Identify which cell holds the provided text, then report its [x, y] central coordinate. 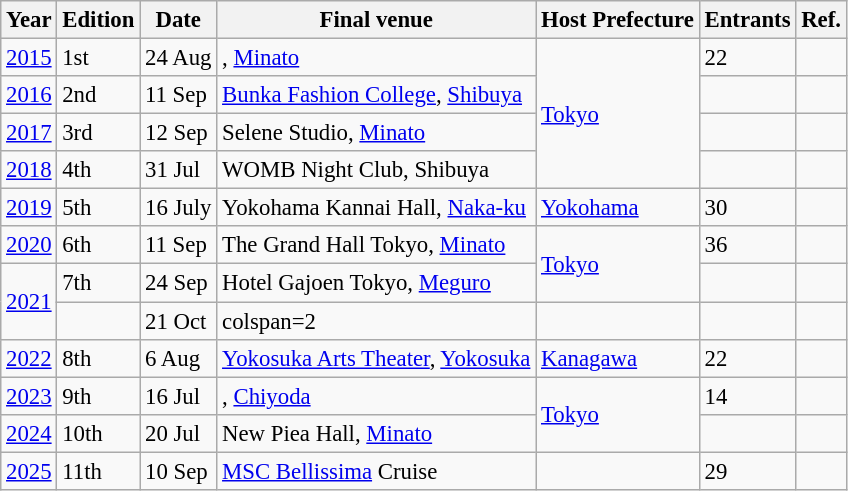
1st [98, 58]
Selene Studio, Minato [376, 133]
4th [98, 170]
2023 [29, 396]
36 [748, 245]
New Piea Hall, Minato [376, 433]
6 Aug [178, 358]
The Grand Hall Tokyo, Minato [376, 245]
9th [98, 396]
2016 [29, 95]
Hotel Gajoen Tokyo, Meguro [376, 283]
10 Sep [178, 471]
Ref. [821, 20]
16 July [178, 208]
20 Jul [178, 433]
2022 [29, 358]
2015 [29, 58]
colspan=2 [376, 321]
24 Aug [178, 58]
12 Sep [178, 133]
6th [98, 245]
Kanagawa [618, 358]
31 Jul [178, 170]
2021 [29, 302]
WOMB Night Club, Shibuya [376, 170]
Edition [98, 20]
10th [98, 433]
Yokohama [618, 208]
, Minato [376, 58]
Yokohama Kannai Hall, Naka-ku [376, 208]
Bunka Fashion College, Shibuya [376, 95]
2019 [29, 208]
30 [748, 208]
14 [748, 396]
2025 [29, 471]
16 Jul [178, 396]
MSC Bellissima Cruise [376, 471]
5th [98, 208]
2020 [29, 245]
, Chiyoda [376, 396]
7th [98, 283]
2018 [29, 170]
2nd [98, 95]
11th [98, 471]
2017 [29, 133]
Yokosuka Arts Theater, Yokosuka [376, 358]
29 [748, 471]
Final venue [376, 20]
2024 [29, 433]
Date [178, 20]
Year [29, 20]
21 Oct [178, 321]
Entrants [748, 20]
24 Sep [178, 283]
3rd [98, 133]
8th [98, 358]
Host Prefecture [618, 20]
